Search for the cell housing the specified text and yield its (X, Y) center coordinate. 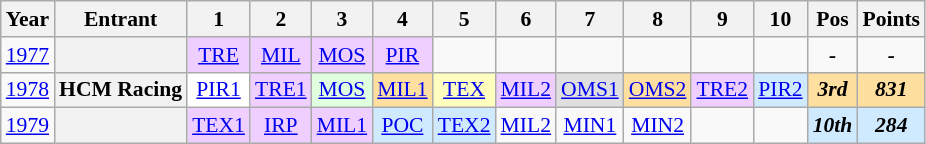
10th (833, 126)
7 (590, 19)
TRE (218, 55)
1 (218, 19)
3 (342, 19)
284 (891, 126)
1977 (28, 55)
5 (464, 19)
MIL (281, 55)
831 (891, 90)
PIR1 (218, 90)
OMS1 (590, 90)
4 (402, 19)
TEX2 (464, 126)
1979 (28, 126)
10 (780, 19)
OMS2 (658, 90)
Pos (833, 19)
TEX1 (218, 126)
Year (28, 19)
HCM Racing (120, 90)
8 (658, 19)
Points (891, 19)
TRE1 (281, 90)
9 (722, 19)
IRP (281, 126)
TRE2 (722, 90)
2 (281, 19)
PIR (402, 55)
1978 (28, 90)
MIN1 (590, 126)
3rd (833, 90)
PIR2 (780, 90)
6 (526, 19)
POC (402, 126)
Entrant (120, 19)
TEX (464, 90)
MIN2 (658, 126)
